Search for the cell housing the specified text and yield its (x, y) center coordinate. 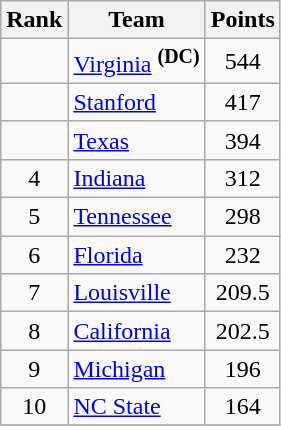
Virginia (DC) (136, 62)
312 (242, 178)
5 (34, 217)
7 (34, 293)
California (136, 331)
Louisville (136, 293)
Rank (34, 20)
417 (242, 102)
164 (242, 407)
Stanford (136, 102)
232 (242, 255)
544 (242, 62)
9 (34, 369)
Texas (136, 140)
Team (136, 20)
Points (242, 20)
Florida (136, 255)
Tennessee (136, 217)
196 (242, 369)
4 (34, 178)
NC State (136, 407)
394 (242, 140)
Michigan (136, 369)
209.5 (242, 293)
Indiana (136, 178)
6 (34, 255)
298 (242, 217)
10 (34, 407)
8 (34, 331)
202.5 (242, 331)
